Scan for the cell matching the given text and deliver its (x, y) coordinate at center. 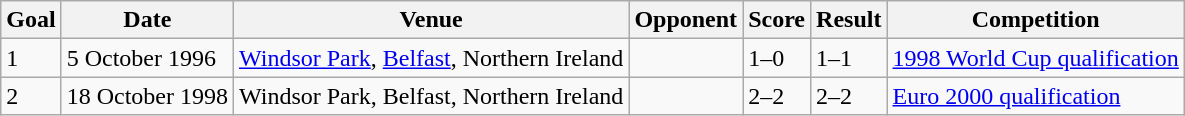
2 (31, 96)
Venue (432, 20)
1–0 (777, 58)
Goal (31, 20)
Score (777, 20)
1–1 (849, 58)
1998 World Cup qualification (1036, 58)
Euro 2000 qualification (1036, 96)
Competition (1036, 20)
1 (31, 58)
Date (147, 20)
Result (849, 20)
5 October 1996 (147, 58)
18 October 1998 (147, 96)
Opponent (686, 20)
